Find where the given text appears and provide that cell's center as (x, y) coordinate. 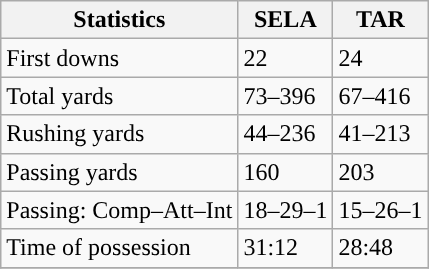
41–213 (380, 134)
Total yards (120, 96)
SELA (286, 20)
18–29–1 (286, 210)
203 (380, 172)
Time of possession (120, 248)
TAR (380, 20)
44–236 (286, 134)
Rushing yards (120, 134)
160 (286, 172)
Passing: Comp–Att–Int (120, 210)
31:12 (286, 248)
67–416 (380, 96)
First downs (120, 58)
Statistics (120, 20)
28:48 (380, 248)
24 (380, 58)
Passing yards (120, 172)
15–26–1 (380, 210)
22 (286, 58)
73–396 (286, 96)
